Return the (x, y) coordinate for the center point of the cell that contains the specified text.  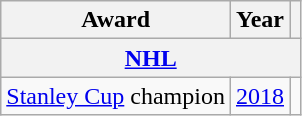
Stanley Cup champion (116, 96)
2018 (260, 96)
NHL (151, 58)
Award (116, 20)
Year (260, 20)
